Pinpoint the cell where the given text exists, returning its [X, Y] midpoint coordinate. 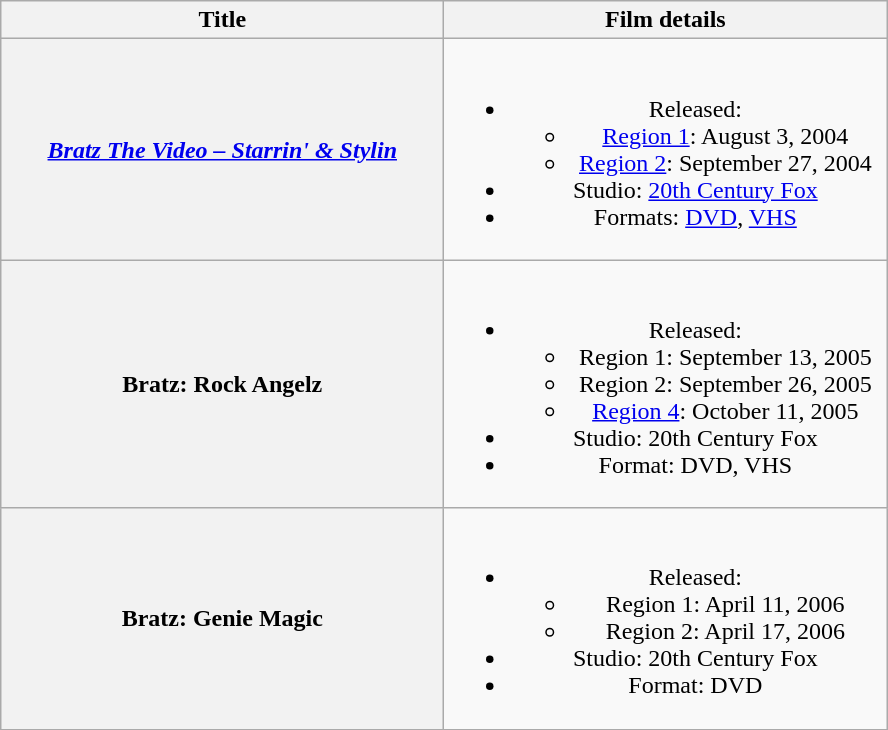
Bratz: Rock Angelz [222, 384]
Released:Region 1: September 13, 2005Region 2: September 26, 2005Region 4: October 11, 2005Studio: 20th Century FoxFormat: DVD, VHS [666, 384]
Bratz: Genie Magic [222, 618]
Film details [666, 20]
Released:Region 1: August 3, 2004Region 2: September 27, 2004Studio: 20th Century FoxFormats: DVD, VHS [666, 150]
Bratz The Video – Starrin' & Stylin [222, 150]
Title [222, 20]
Released:Region 1: April 11, 2006Region 2: April 17, 2006Studio: 20th Century FoxFormat: DVD [666, 618]
